Locate the cell with the specified text and output its (X, Y) center coordinate. 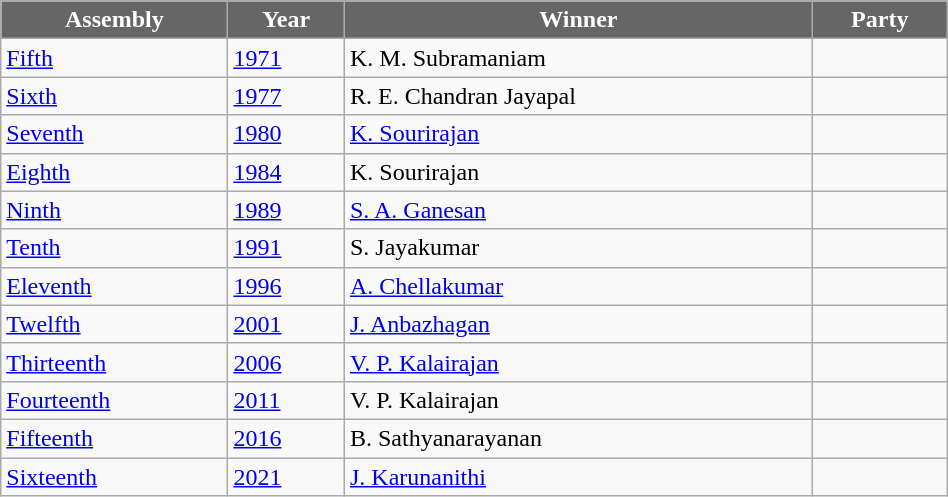
2021 (286, 477)
1984 (286, 172)
Eleventh (114, 286)
A. Chellakumar (578, 286)
Year (286, 20)
1996 (286, 286)
Seventh (114, 134)
Fifth (114, 58)
B. Sathyanarayanan (578, 438)
2001 (286, 324)
J. Karunanithi (578, 477)
Sixteenth (114, 477)
1991 (286, 248)
S. Jayakumar (578, 248)
Assembly (114, 20)
1977 (286, 96)
1980 (286, 134)
Ninth (114, 210)
Sixth (114, 96)
Tenth (114, 248)
Fourteenth (114, 400)
K. M. Subramaniam (578, 58)
Twelfth (114, 324)
Thirteenth (114, 362)
Fifteenth (114, 438)
2006 (286, 362)
J. Anbazhagan (578, 324)
Eighth (114, 172)
1971 (286, 58)
R. E. Chandran Jayapal (578, 96)
Party (880, 20)
2016 (286, 438)
1989 (286, 210)
Winner (578, 20)
S. A. Ganesan (578, 210)
2011 (286, 400)
